Find where the given text appears and provide that cell's center as [x, y] coordinate. 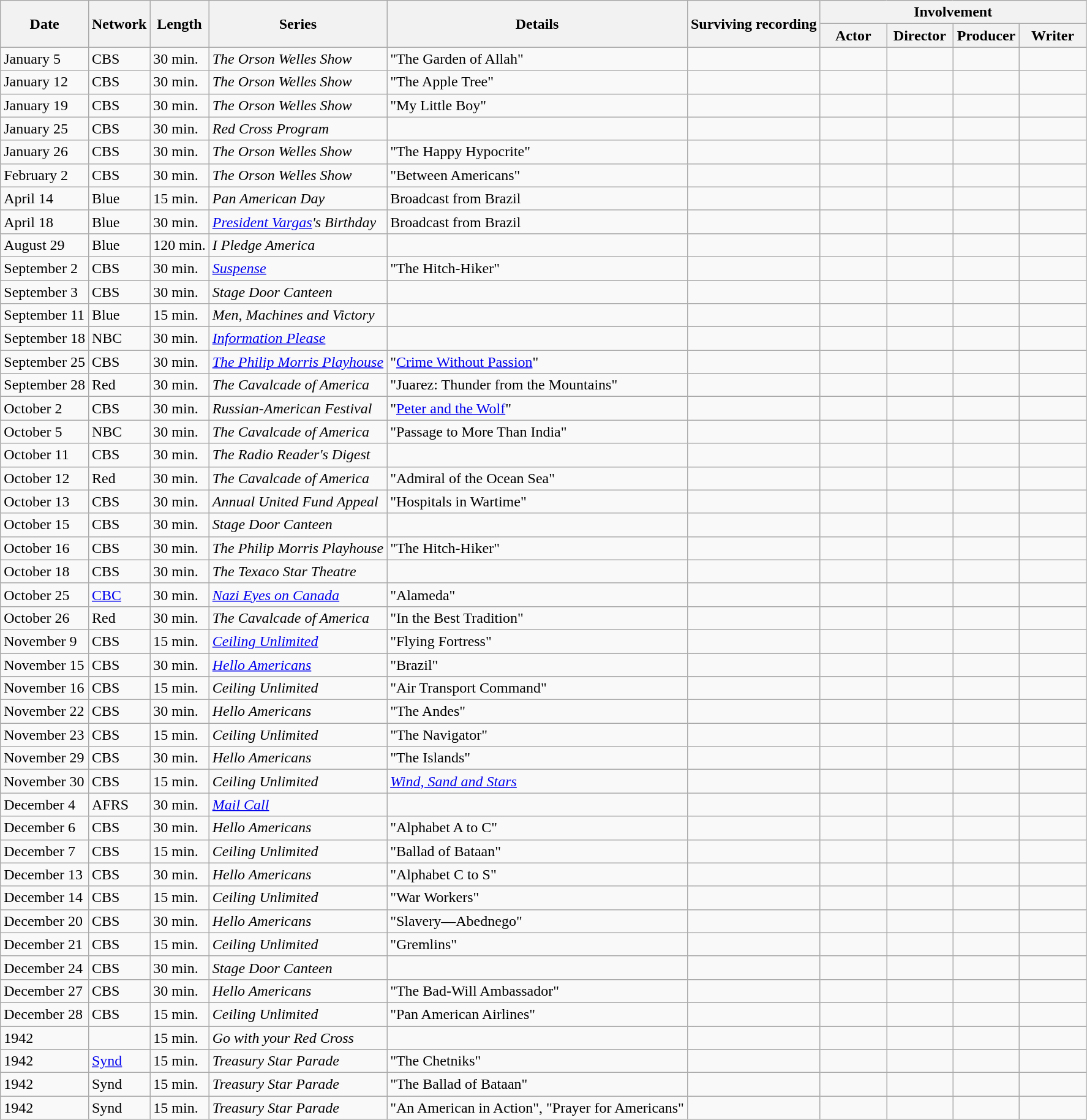
"My Little Boy" [538, 105]
President Vargas's Birthday [298, 222]
"The Bad-Will Ambassador" [538, 991]
October 2 [45, 408]
"Peter and the Wolf" [538, 408]
November 22 [45, 712]
October 18 [45, 571]
"Slavery—Abednego" [538, 921]
"Hospitals in Wartime" [538, 502]
AFRS [119, 805]
Surviving recording [753, 24]
Go with your Red Cross [298, 1038]
"Alphabet C to S" [538, 874]
"The Navigator" [538, 735]
December 24 [45, 968]
"Between Americans" [538, 175]
October 5 [45, 432]
"Juarez: Thunder from the Mountains" [538, 385]
Date [45, 24]
"Ballad of Bataan" [538, 851]
November 16 [45, 688]
"The Garden of Allah" [538, 59]
Network [119, 24]
Men, Machines and Victory [298, 315]
"Passage to More Than India" [538, 432]
December 13 [45, 874]
April 14 [45, 198]
Writer [1053, 36]
January 12 [45, 82]
"The Chetniks" [538, 1061]
December 28 [45, 1014]
"Brazil" [538, 664]
The Radio Reader's Digest [298, 455]
Producer [986, 36]
"Gremlins" [538, 944]
"Crime Without Passion" [538, 362]
"Alphabet A to C" [538, 828]
"The Islands" [538, 758]
October 15 [45, 525]
April 18 [45, 222]
"Pan American Airlines" [538, 1014]
Details [538, 24]
"The Apple Tree" [538, 82]
Annual United Fund Appeal [298, 502]
Nazi Eyes on Canada [298, 595]
October 16 [45, 548]
"War Workers" [538, 898]
December 27 [45, 991]
October 26 [45, 618]
The Texaco Star Theatre [298, 571]
Pan American Day [298, 198]
"The Happy Hypocrite" [538, 152]
October 25 [45, 595]
December 20 [45, 921]
I Pledge America [298, 245]
September 28 [45, 385]
"Air Transport Command" [538, 688]
November 29 [45, 758]
Director [920, 36]
September 3 [45, 292]
September 11 [45, 315]
"In the Best Tradition" [538, 618]
Suspense [298, 268]
CBC [119, 595]
December 14 [45, 898]
October 11 [45, 455]
Involvement [953, 12]
Wind, Sand and Stars [538, 781]
September 2 [45, 268]
November 15 [45, 664]
October 13 [45, 502]
Russian-American Festival [298, 408]
Red Cross Program [298, 129]
November 23 [45, 735]
Mail Call [298, 805]
Actor [854, 36]
January 5 [45, 59]
"The Ballad of Bataan" [538, 1084]
Length [179, 24]
Information Please [298, 339]
"Flying Fortress" [538, 641]
September 18 [45, 339]
September 25 [45, 362]
January 25 [45, 129]
December 7 [45, 851]
November 9 [45, 641]
"Alameda" [538, 595]
November 30 [45, 781]
December 4 [45, 805]
December 21 [45, 944]
December 6 [45, 828]
120 min. [179, 245]
January 26 [45, 152]
January 19 [45, 105]
"The Andes" [538, 712]
February 2 [45, 175]
October 12 [45, 478]
"An American in Action", "Prayer for Americans" [538, 1108]
August 29 [45, 245]
Series [298, 24]
"Admiral of the Ocean Sea" [538, 478]
